Provide the [X, Y] coordinate of the cell's center where the given text is located.  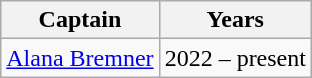
Captain [80, 20]
Alana Bremner [80, 58]
2022 – present [235, 58]
Years [235, 20]
